Return the (X, Y) coordinate for the center point of the cell that contains the specified text.  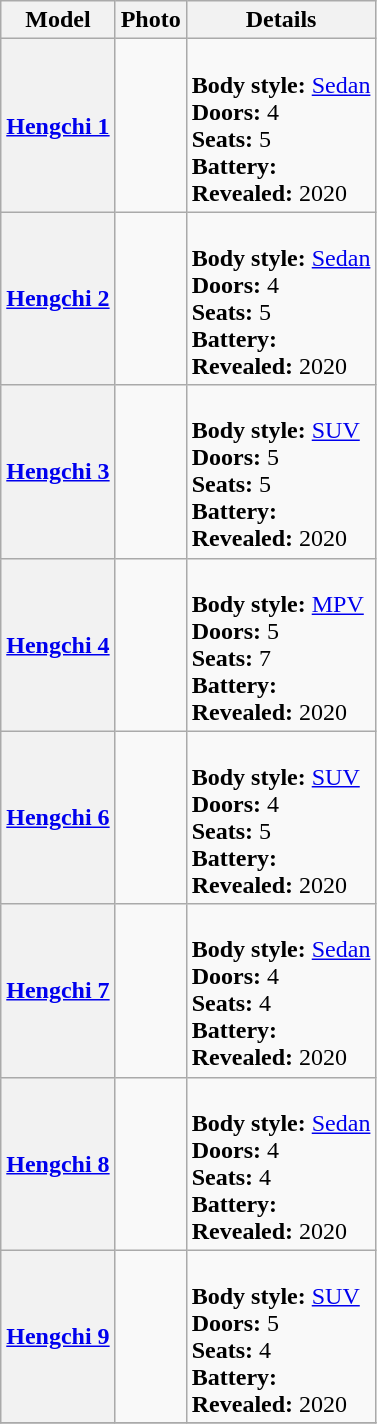
Hengchi 9 (58, 1336)
Hengchi 7 (58, 990)
Model (58, 20)
Body style: SUVDoors: 5Seats: 4Battery:Revealed: 2020 (281, 1336)
Photo (150, 20)
Hengchi 1 (58, 126)
Hengchi 6 (58, 818)
Details (281, 20)
Hengchi 8 (58, 1164)
Hengchi 3 (58, 472)
Hengchi 2 (58, 298)
Hengchi 4 (58, 644)
Body style: SUVDoors: 4Seats: 5Battery:Revealed: 2020 (281, 818)
Body style: MPVDoors: 5Seats: 7Battery:Revealed: 2020 (281, 644)
Body style: SUVDoors: 5Seats: 5Battery:Revealed: 2020 (281, 472)
